Detect which cell encompasses the target text, then output its [x, y] center coordinate. 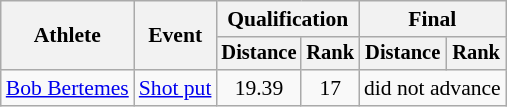
Event [176, 36]
17 [330, 88]
Final [432, 19]
Athlete [68, 36]
Shot put [176, 88]
did not advance [432, 88]
Bob Bertemes [68, 88]
Qualification [287, 19]
19.39 [258, 88]
